Identify which cell holds the provided text, then report its [X, Y] central coordinate. 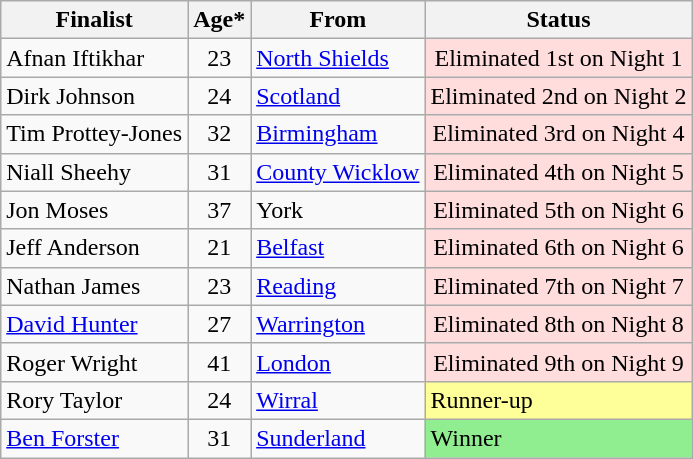
Jon Moses [94, 210]
Eliminated 4th on Night 5 [558, 172]
Finalist [94, 20]
Eliminated 7th on Night 7 [558, 286]
Eliminated 5th on Night 6 [558, 210]
21 [220, 248]
Roger Wright [94, 362]
Status [558, 20]
41 [220, 362]
London [338, 362]
Winner [558, 438]
Jeff Anderson [94, 248]
Afnan Iftikhar [94, 58]
37 [220, 210]
Dirk Johnson [94, 96]
County Wicklow [338, 172]
Eliminated 8th on Night 8 [558, 324]
Reading [338, 286]
27 [220, 324]
Runner-up [558, 400]
From [338, 20]
Eliminated 2nd on Night 2 [558, 96]
Belfast [338, 248]
Birmingham [338, 134]
Eliminated 6th on Night 6 [558, 248]
York [338, 210]
Ben Forster [94, 438]
32 [220, 134]
Tim Prottey-Jones [94, 134]
David Hunter [94, 324]
North Shields [338, 58]
Niall Sheehy [94, 172]
Nathan James [94, 286]
Rory Taylor [94, 400]
Wirral [338, 400]
Warrington [338, 324]
Eliminated 3rd on Night 4 [558, 134]
Scotland [338, 96]
Age* [220, 20]
Eliminated 9th on Night 9 [558, 362]
Eliminated 1st on Night 1 [558, 58]
Sunderland [338, 438]
